Pinpoint the cell where the given text exists, returning its [x, y] midpoint coordinate. 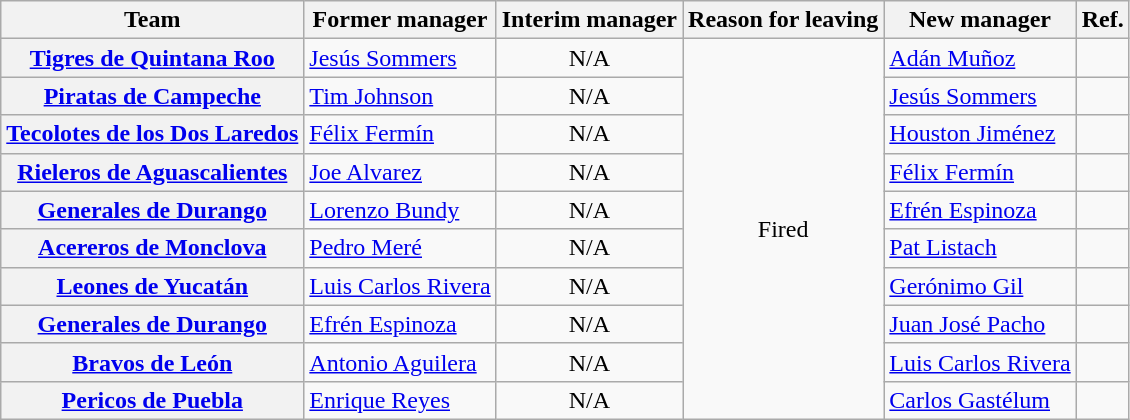
Fired [784, 230]
Tecolotes de los Dos Laredos [152, 134]
Tim Johnson [400, 96]
Pedro Meré [400, 248]
Carlos Gastélum [980, 400]
Antonio Aguilera [400, 362]
Team [152, 20]
Former manager [400, 20]
Pat Listach [980, 248]
Adán Muñoz [980, 58]
Acereros de Monclova [152, 248]
Juan José Pacho [980, 324]
Rieleros de Aguascalientes [152, 172]
Ref. [1102, 20]
Reason for leaving [784, 20]
Gerónimo Gil [980, 286]
Tigres de Quintana Roo [152, 58]
Piratas de Campeche [152, 96]
Bravos de León [152, 362]
Joe Alvarez [400, 172]
Lorenzo Bundy [400, 210]
Interim manager [589, 20]
New manager [980, 20]
Leones de Yucatán [152, 286]
Houston Jiménez [980, 134]
Enrique Reyes [400, 400]
Pericos de Puebla [152, 400]
